Identify which cell holds the provided text, then report its (X, Y) central coordinate. 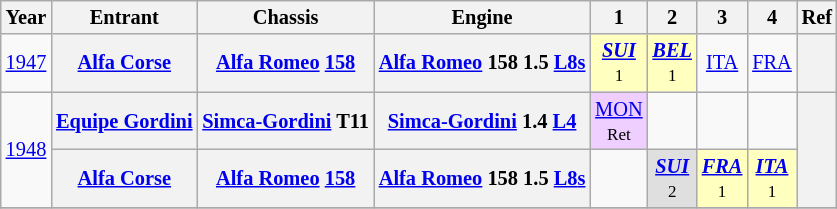
SUI1 (618, 63)
Engine (482, 17)
Simca-Gordini T11 (285, 121)
BEL1 (672, 63)
1 (618, 17)
FRA (772, 63)
2 (672, 17)
MONRet (618, 121)
Chassis (285, 17)
Ref (817, 17)
ITA (722, 63)
Year (26, 17)
1947 (26, 63)
Simca-Gordini 1.4 L4 (482, 121)
4 (772, 17)
Equipe Gordini (124, 121)
SUI2 (672, 178)
1948 (26, 150)
Entrant (124, 17)
3 (722, 17)
ITA1 (772, 178)
FRA1 (722, 178)
